Identify which cell holds the provided text, then report its (X, Y) central coordinate. 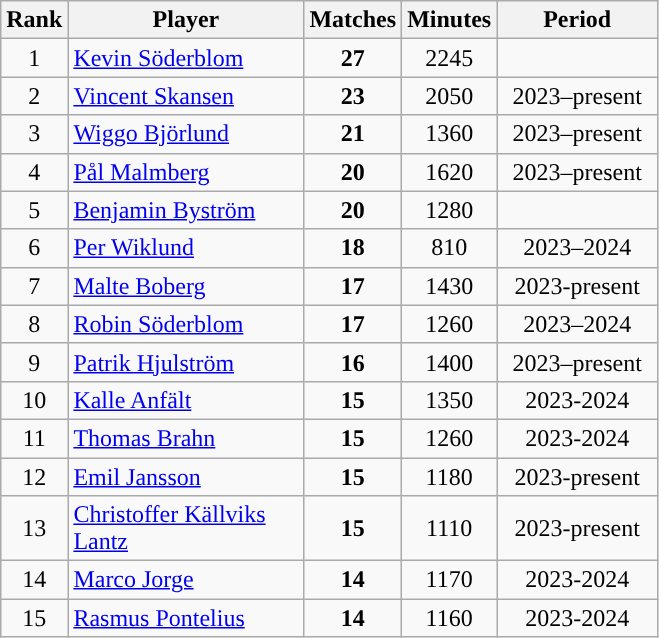
Malte Boberg (186, 286)
1280 (450, 210)
Thomas Brahn (186, 438)
9 (34, 362)
2050 (450, 96)
5 (34, 210)
810 (450, 248)
7 (34, 286)
1620 (450, 172)
1 (34, 58)
Matches (353, 20)
4 (34, 172)
3 (34, 134)
2245 (450, 58)
8 (34, 324)
Benjamin Byström (186, 210)
Kevin Söderblom (186, 58)
23 (353, 96)
6 (34, 248)
Emil Jansson (186, 477)
1110 (450, 528)
21 (353, 134)
1160 (450, 618)
Minutes (450, 20)
Robin Söderblom (186, 324)
1360 (450, 134)
Patrik Hjulström (186, 362)
Rasmus Pontelius (186, 618)
Player (186, 20)
Period (578, 20)
Pål Malmberg (186, 172)
10 (34, 400)
16 (353, 362)
2 (34, 96)
Per Wiklund (186, 248)
1430 (450, 286)
1400 (450, 362)
1350 (450, 400)
12 (34, 477)
Marco Jorge (186, 580)
13 (34, 528)
Kalle Anfält (186, 400)
Rank (34, 20)
Wiggo Björlund (186, 134)
1170 (450, 580)
27 (353, 58)
Vincent Skansen (186, 96)
18 (353, 248)
1180 (450, 477)
Christoffer Källviks Lantz (186, 528)
11 (34, 438)
